Detect which cell encompasses the target text, then output its (x, y) center coordinate. 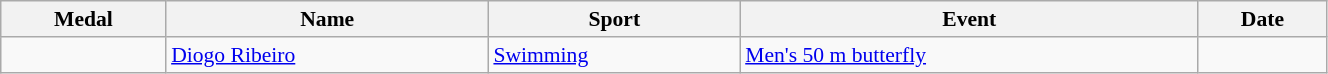
Sport (614, 19)
Name (327, 19)
Medal (84, 19)
Event (969, 19)
Men's 50 m butterfly (969, 55)
Swimming (614, 55)
Date (1262, 19)
Diogo Ribeiro (327, 55)
